Find where the given text appears and provide that cell's center as (X, Y) coordinate. 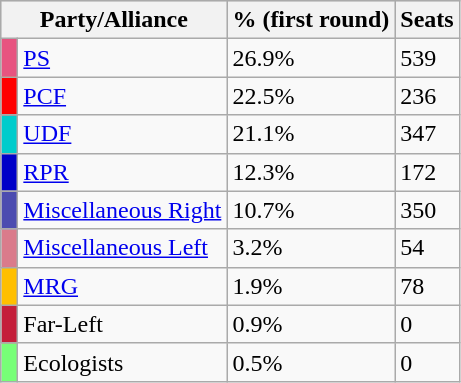
54 (427, 248)
% (first round) (311, 20)
0.5% (311, 362)
236 (427, 96)
PS (122, 58)
UDF (122, 134)
22.5% (311, 96)
Miscellaneous Left (122, 248)
Miscellaneous Right (122, 210)
MRG (122, 286)
Party/Alliance (114, 20)
Far-Left (122, 324)
0.9% (311, 324)
21.1% (311, 134)
1.9% (311, 286)
78 (427, 286)
RPR (122, 172)
26.9% (311, 58)
539 (427, 58)
172 (427, 172)
Seats (427, 20)
347 (427, 134)
PCF (122, 96)
3.2% (311, 248)
Ecologists (122, 362)
350 (427, 210)
10.7% (311, 210)
12.3% (311, 172)
